Scan for the cell matching the given text and deliver its [x, y] coordinate at center. 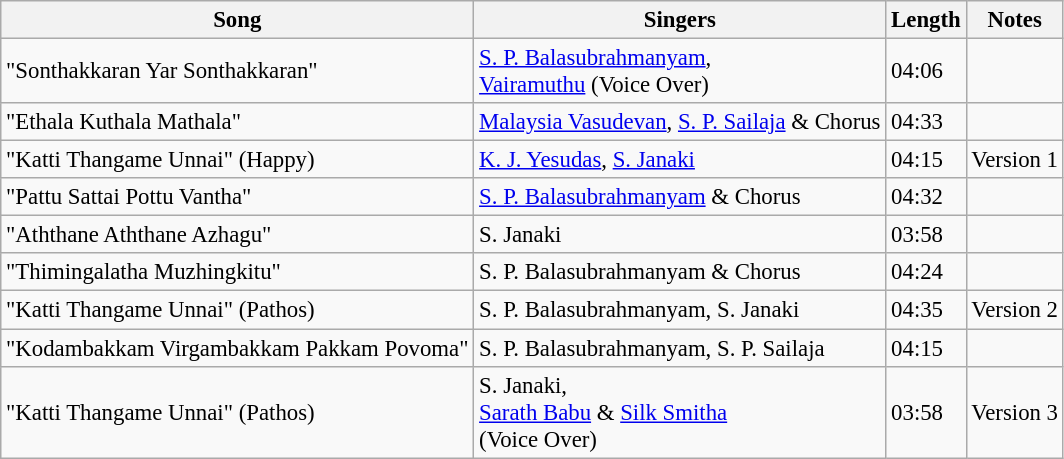
Song [238, 20]
Malaysia Vasudevan, S. P. Sailaja & Chorus [680, 122]
S. Janaki,Sarath Babu & Silk Smitha(Voice Over) [680, 412]
"Thimingalatha Muzhingkitu" [238, 273]
Length [926, 20]
04:35 [926, 310]
S. Janaki [680, 235]
S. P. Balasubrahmanyam, S. Janaki [680, 310]
Version 2 [1014, 310]
"Ethala Kuthala Mathala" [238, 122]
Singers [680, 20]
Notes [1014, 20]
Version 3 [1014, 412]
Version 1 [1014, 160]
"Aththane Aththane Azhagu" [238, 235]
"Katti Thangame Unnai" (Happy) [238, 160]
S. P. Balasubrahmanyam,Vairamuthu (Voice Over) [680, 72]
04:33 [926, 122]
"Kodambakkam Virgambakkam Pakkam Povoma" [238, 348]
S. P. Balasubrahmanyam, S. P. Sailaja [680, 348]
04:06 [926, 72]
K. J. Yesudas, S. Janaki [680, 160]
"Pattu Sattai Pottu Vantha" [238, 197]
04:32 [926, 197]
"Sonthakkaran Yar Sonthakkaran" [238, 72]
04:24 [926, 273]
